Detect which cell encompasses the target text, then output its [X, Y] center coordinate. 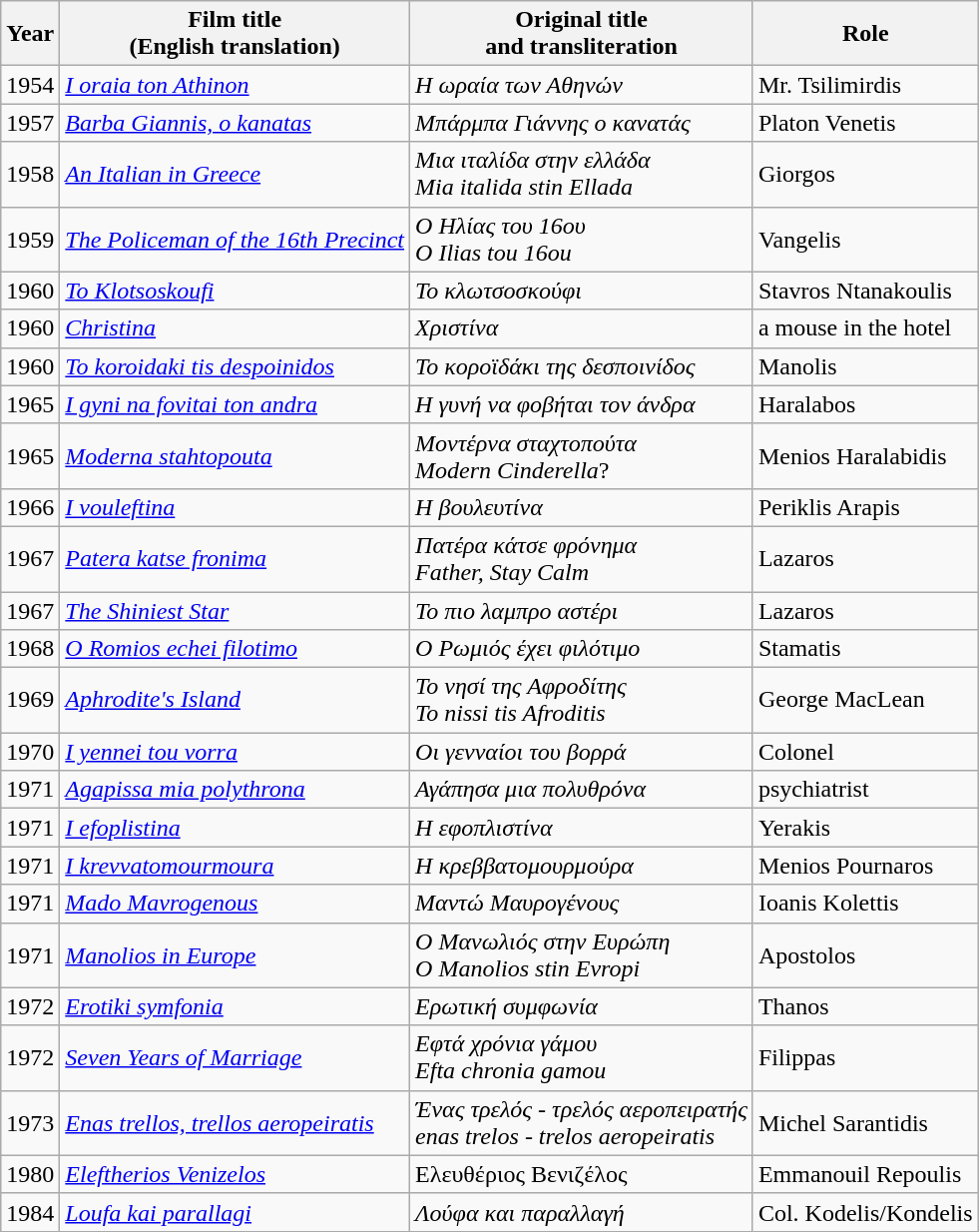
Platon Venetis [865, 123]
Το κοροϊδάκι της δεσποινίδος [582, 366]
I vouleftina [236, 507]
Το κλωτσοσκούφι [582, 291]
An Italian in Greece [236, 174]
Mado Mavrogenous [236, 904]
Emmanouil Repoulis [865, 1174]
1966 [30, 507]
Manolios in Europe [236, 954]
Mr. Tsilimirdis [865, 85]
Periklis Arapis [865, 507]
To Klotsoskoufi [236, 291]
Stavros Ntanakoulis [865, 291]
Agapissa mia polythrona [236, 790]
O Romios echei filotimo [236, 649]
a mouse in the hotel [865, 328]
1969 [30, 701]
Christina [236, 328]
Μια ιταλίδα στην ελλάδαMia italida stin Ellada [582, 174]
1970 [30, 752]
Ένας τρελός - τρελός αεροπειρατήςenas trelos - trelos aeropeiratis [582, 1122]
I krevvatomourmoura [236, 866]
I efoplistina [236, 828]
Manolis [865, 366]
George MacLean [865, 701]
Η εφοπλιστίνα [582, 828]
Patera katse fronima [236, 559]
1980 [30, 1174]
1957 [30, 123]
Μοντέρνα σταχτοπούταModern Cinderella? [582, 455]
Menios Haralabidis [865, 455]
Ioanis Kolettis [865, 904]
Apostolos [865, 954]
Η βουλευτίνα [582, 507]
Haralabos [865, 404]
1954 [30, 85]
Eleftherios Venizelos [236, 1174]
Seven Years of Marriage [236, 1058]
1973 [30, 1122]
Vangelis [865, 240]
I oraia ton Athinon [236, 85]
Original titleand transliteration [582, 34]
Col. Kodelis/Kondelis [865, 1212]
1984 [30, 1212]
Το νησί της ΑφροδίτηςTo nissi tis Afroditis [582, 701]
The Policeman of the 16th Precinct [236, 240]
Loufa kai parallagi [236, 1212]
1959 [30, 240]
Η ωραία των Αθηνών [582, 85]
Erotiki symfonia [236, 1006]
Role [865, 34]
Η γυνή να φοβήται τον άνδρα [582, 404]
To koroidaki tis despoinidos [236, 366]
Ο Μανωλιός στην ΕυρώπηO Manolios stin Evropi [582, 954]
Enas trellos, trellos aeropeiratis [236, 1122]
Ο Ρωμιός έχει φιλότιμο [582, 649]
Thanos [865, 1006]
Εφτά χρόνια γάμουEfta chronia gamou [582, 1058]
Χριστίνα [582, 328]
Giorgos [865, 174]
1968 [30, 649]
I yennei tou vorra [236, 752]
Το πιο λαμπρο αστέρι [582, 610]
The Shiniest Star [236, 610]
Year [30, 34]
Menios Pournaros [865, 866]
Πατέρα κάτσε φρόνημαFather, Stay Calm [582, 559]
Colonel [865, 752]
Αγάπησα μια πολυθρόνα [582, 790]
Οι γενναίοι του βορρά [582, 752]
Μπάρμπα Γιάννης ο κανατάς [582, 123]
Λούφα και παραλλαγή [582, 1212]
Film title(English translation) [236, 34]
Stamatis [865, 649]
I gyni na fovitai ton andra [236, 404]
Μαντώ Μαυρογένους [582, 904]
Yerakis [865, 828]
psychiatrist [865, 790]
Η κρεββατομουρμούρα [582, 866]
Barba Giannis, o kanatas [236, 123]
Ο Ηλίας του 16ουO Ilias tou 16ou [582, 240]
Filippas [865, 1058]
Ελευθέριος Βενιζέλος [582, 1174]
1958 [30, 174]
Moderna stahtopouta [236, 455]
Aphrodite's Island [236, 701]
Michel Sarantidis [865, 1122]
Ερωτική συμφωνία [582, 1006]
